Identify which cell holds the provided text, then report its (x, y) central coordinate. 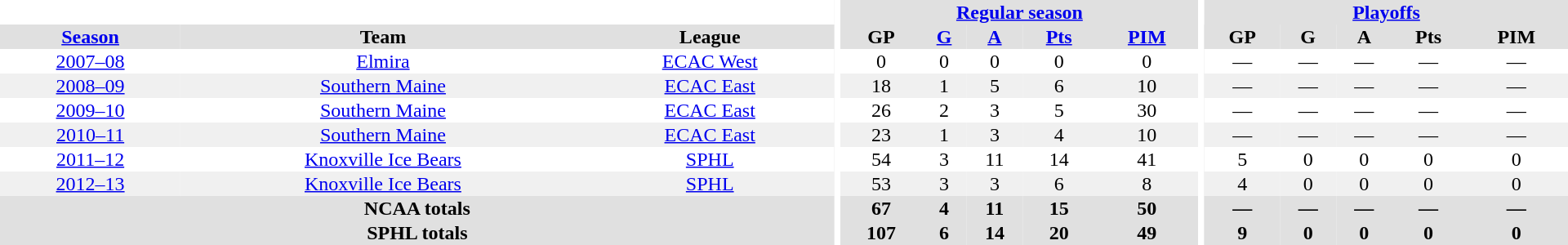
2010–11 (90, 135)
30 (1147, 110)
41 (1147, 159)
18 (880, 86)
2008–09 (90, 86)
50 (1147, 208)
54 (880, 159)
SPHL totals (417, 233)
20 (1058, 233)
26 (880, 110)
Season (90, 37)
2007–08 (90, 61)
9 (1242, 233)
8 (1147, 184)
2009–10 (90, 110)
NCAA totals (417, 208)
53 (880, 184)
23 (880, 135)
Regular season (1019, 12)
Playoffs (1387, 12)
ECAC West (710, 61)
League (710, 37)
67 (880, 208)
Team (383, 37)
49 (1147, 233)
2 (944, 110)
2011–12 (90, 159)
107 (880, 233)
2012–13 (90, 184)
15 (1058, 208)
Elmira (383, 61)
